Extract the [x, y] coordinate from the center of the cell holding the provided text.  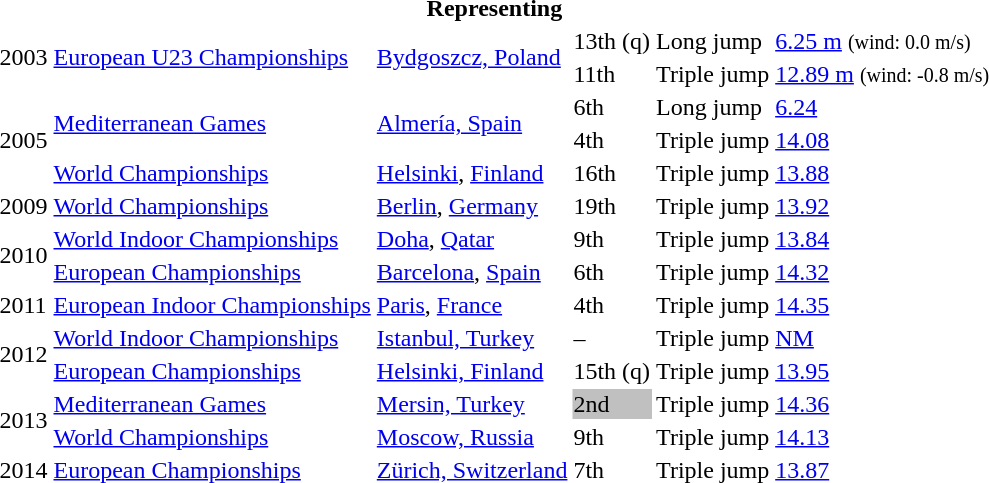
Almería, Spain [472, 124]
19th [612, 206]
European U23 Championships [212, 58]
Moscow, Russia [472, 437]
15th (q) [612, 371]
Istanbul, Turkey [472, 338]
Barcelona, Spain [472, 272]
2nd [612, 404]
European Indoor Championships [212, 305]
Berlin, Germany [472, 206]
Paris, France [472, 305]
13th (q) [612, 41]
Doha, Qatar [472, 239]
11th [612, 74]
Bydgoszcz, Poland [472, 58]
16th [612, 173]
Mersin, Turkey [472, 404]
– [612, 338]
